Identify which cell holds the provided text, then report its [x, y] central coordinate. 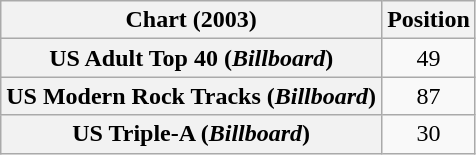
US Adult Top 40 (Billboard) [192, 58]
49 [429, 58]
US Modern Rock Tracks (Billboard) [192, 96]
Chart (2003) [192, 20]
Position [429, 20]
30 [429, 134]
US Triple-A (Billboard) [192, 134]
87 [429, 96]
